Identify which cell holds the provided text, then report its (X, Y) central coordinate. 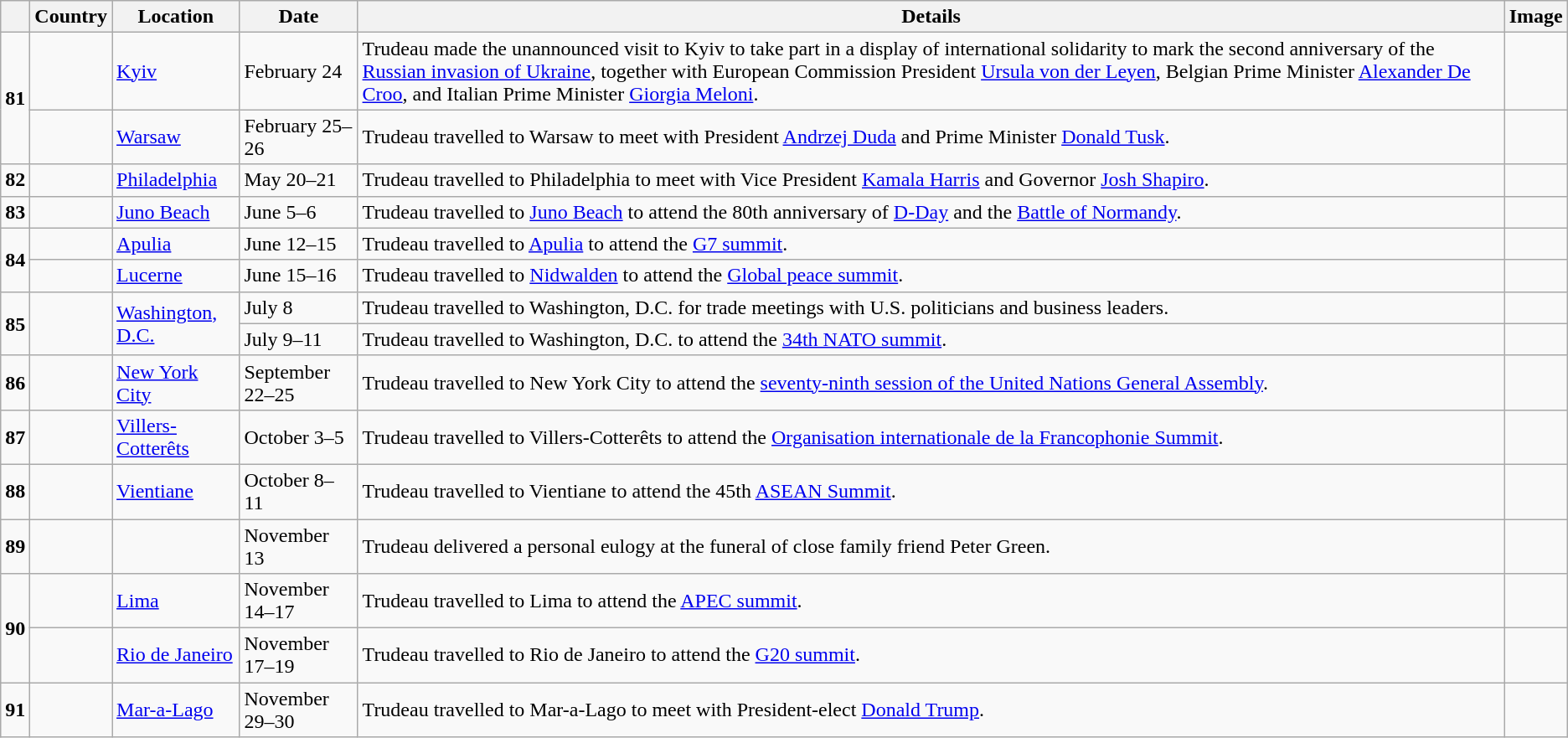
89 (15, 546)
83 (15, 212)
Location (176, 17)
Rio de Janeiro (176, 655)
Trudeau travelled to Philadelphia to meet with Vice President Kamala Harris and Governor Josh Shapiro. (931, 180)
November 17–19 (298, 655)
91 (15, 710)
June 12–15 (298, 244)
Country (71, 17)
Kyiv (176, 71)
November 13 (298, 546)
Trudeau travelled to Lima to attend the APEC summit. (931, 601)
Trudeau travelled to Nidwalden to attend the Global peace summit. (931, 276)
Lucerne (176, 276)
Image (1536, 17)
86 (15, 382)
November 14–17 (298, 601)
Villers-Cotterêts (176, 437)
87 (15, 437)
Washington, D.C. (176, 323)
New York City (176, 382)
Vientiane (176, 491)
September 22–25 (298, 382)
82 (15, 180)
Philadelphia (176, 180)
Trudeau travelled to Apulia to attend the G7 summit. (931, 244)
88 (15, 491)
June 5–6 (298, 212)
Juno Beach (176, 212)
Date (298, 17)
Warsaw (176, 137)
Details (931, 17)
Trudeau travelled to Washington, D.C. for trade meetings with U.S. politicians and business leaders. (931, 307)
Trudeau travelled to Washington, D.C. to attend the 34th NATO summit. (931, 339)
Apulia (176, 244)
Trudeau travelled to New York City to attend the seventy-ninth session of the United Nations General Assembly. (931, 382)
July 9–11 (298, 339)
Trudeau travelled to Vientiane to attend the 45th ASEAN Summit. (931, 491)
Trudeau delivered a personal eulogy at the funeral of close family friend Peter Green. (931, 546)
85 (15, 323)
October 8–11 (298, 491)
Lima (176, 601)
November 29–30 (298, 710)
February 24 (298, 71)
Trudeau travelled to Villers-Cotterêts to attend the Organisation internationale de la Francophonie Summit. (931, 437)
Trudeau travelled to Warsaw to meet with President Andrzej Duda and Prime Minister Donald Tusk. (931, 137)
Mar-a-Lago (176, 710)
84 (15, 260)
90 (15, 628)
Trudeau travelled to Juno Beach to attend the 80th anniversary of D-Day and the Battle of Normandy. (931, 212)
July 8 (298, 307)
June 15–16 (298, 276)
Trudeau travelled to Mar-a-Lago to meet with President-elect Donald Trump. (931, 710)
February 25–26 (298, 137)
May 20–21 (298, 180)
Trudeau travelled to Rio de Janeiro to attend the G20 summit. (931, 655)
81 (15, 99)
October 3–5 (298, 437)
